Scan for the cell matching the given text and deliver its (x, y) coordinate at center. 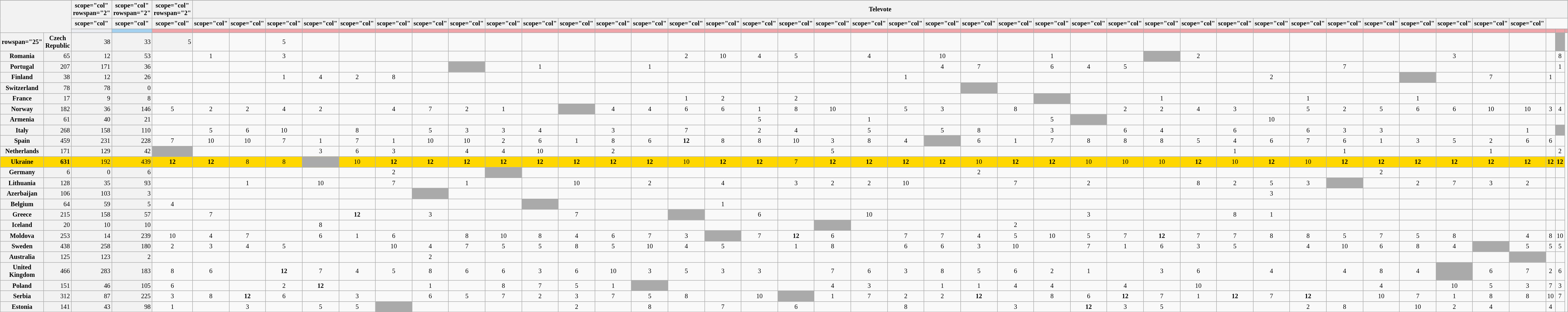
Televote (880, 9)
Moldova (22, 236)
57 (132, 215)
53 (132, 56)
35 (92, 183)
459 (57, 141)
225 (132, 296)
103 (92, 194)
239 (132, 236)
93 (132, 183)
129 (92, 151)
151 (57, 286)
192 (92, 162)
Estonia (22, 307)
125 (57, 257)
Belgium (22, 204)
Poland (22, 286)
105 (132, 286)
439 (132, 162)
312 (57, 296)
183 (132, 271)
59 (92, 204)
128 (57, 183)
Spain (22, 141)
20 (57, 225)
106 (57, 194)
182 (57, 109)
Iceland (22, 225)
42 (132, 151)
Ukraine (22, 162)
231 (92, 141)
123 (92, 257)
258 (92, 246)
9 (92, 99)
Czech Republic (57, 42)
United Kingdom (22, 271)
Italy (22, 130)
Lithuania (22, 183)
65 (57, 56)
110 (132, 130)
France (22, 99)
228 (132, 141)
Finland (22, 77)
87 (92, 296)
Azerbaijan (22, 194)
Armenia (22, 120)
46 (92, 286)
Sweden (22, 246)
21 (132, 120)
Germany (22, 172)
207 (57, 67)
Portugal (22, 67)
Norway (22, 109)
Romania (22, 56)
215 (57, 215)
26 (132, 77)
98 (132, 307)
Greece (22, 215)
14 (92, 236)
253 (57, 236)
180 (132, 246)
Serbia (22, 296)
141 (57, 307)
Switzerland (22, 88)
631 (57, 162)
283 (92, 271)
466 (57, 271)
146 (132, 109)
Australia (22, 257)
33 (132, 42)
43 (92, 307)
40 (92, 120)
64 (57, 204)
17 (57, 99)
Netherlands (22, 151)
rowspan="25" (22, 42)
61 (57, 120)
438 (57, 246)
268 (57, 130)
